Capture the cell that displays the provided text and extract its [X, Y] central coordinate. 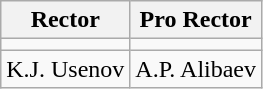
Rector [66, 20]
A.P. Alibaev [196, 69]
Pro Rector [196, 20]
K.J. Usenov [66, 69]
